Scan for the cell matching the given text and deliver its (X, Y) coordinate at center. 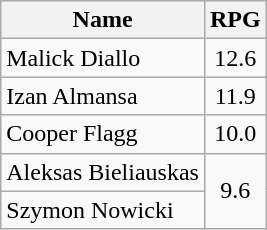
Name (103, 20)
10.0 (235, 134)
11.9 (235, 96)
Malick Diallo (103, 58)
Aleksas Bieliauskas (103, 172)
RPG (235, 20)
Szymon Nowicki (103, 210)
12.6 (235, 58)
Cooper Flagg (103, 134)
Izan Almansa (103, 96)
9.6 (235, 191)
